Pinpoint the cell where the given text exists, returning its [X, Y] midpoint coordinate. 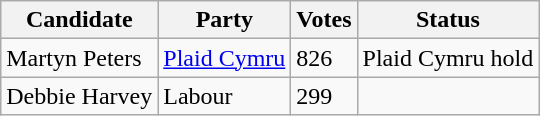
Candidate [80, 20]
Status [448, 20]
Plaid Cymru hold [448, 58]
299 [324, 96]
Votes [324, 20]
Debbie Harvey [80, 96]
Party [224, 20]
Plaid Cymru [224, 58]
Labour [224, 96]
Martyn Peters [80, 58]
826 [324, 58]
